Find where the given text appears and provide that cell's center as (x, y) coordinate. 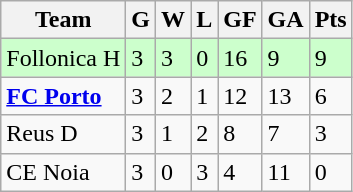
4 (240, 172)
11 (286, 172)
12 (240, 96)
L (204, 20)
Reus D (64, 134)
Follonica H (64, 58)
7 (286, 134)
8 (240, 134)
GA (286, 20)
W (174, 20)
6 (330, 96)
FC Porto (64, 96)
Pts (330, 20)
GF (240, 20)
Team (64, 20)
16 (240, 58)
13 (286, 96)
CE Noia (64, 172)
G (141, 20)
